For the text-containing cell, return its midpoint in [X, Y] coordinate format. 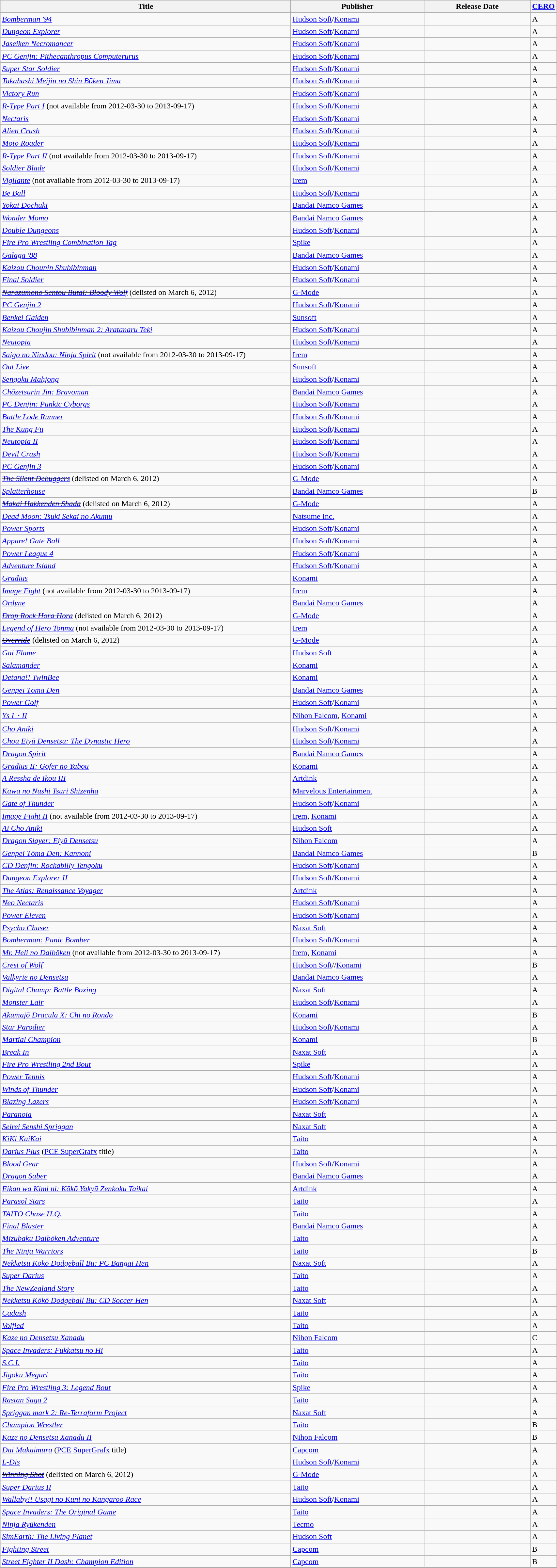
TAITO Chase H.Q. [146, 1213]
Kaze no Densetsu Xanadu [146, 1338]
Fire Pro Wrestling Combination Tag [146, 243]
Dead Moon: Tsuki Sekai no Akumu [146, 516]
Be Ball [146, 193]
Power Tennis [146, 1077]
Jigoku Meguri [146, 1375]
Benkei Gaiden [146, 317]
Darius Plus (PCE SuperGrafx title) [146, 1151]
Parasol Stars [146, 1201]
KiKi KaiKai [146, 1139]
Blood Gear [146, 1164]
Victory Run [146, 93]
R-Type Part I (not available from 2012-03-30 to 2013-09-17) [146, 106]
Tecmo [358, 1524]
CERO [543, 7]
The Silent Debuggers (delisted on March 6, 2012) [146, 479]
Digital Champ: Battle Boxing [146, 990]
Genpei Tōma Den: Kannoni [146, 853]
CD Denjin: Rockabilly Tengoku [146, 866]
Power League 4 [146, 553]
Nectaris [146, 118]
Cadash [146, 1313]
Detana!! TwinBee [146, 678]
Street Fighter II Dash: Champion Edition [146, 1561]
Makai Hakkenden Shada (delisted on March 6, 2012) [146, 504]
Winds of Thunder [146, 1089]
Gradius [146, 578]
Dragon Spirit [146, 754]
Salamander [146, 665]
Gradius II: Gofer no Yabou [146, 766]
Blazing Lazers [146, 1102]
Paranoia [146, 1114]
Kaizou Choujin Shubibinman 2: Aratanaru Teki [146, 329]
Super Darius II [146, 1487]
Ordyne [146, 603]
S.C.I. [146, 1363]
Devil Crash [146, 454]
Mr. Heli no Daibōken (not available from 2012-03-30 to 2013-09-17) [146, 952]
Crest of Wolf [146, 965]
Drop Rock Hora Hora (delisted on March 6, 2012) [146, 616]
Martial Champion [146, 1039]
Sengoku Mahjong [146, 379]
PC Denjin: Punkic Cyborgs [146, 404]
Mizubaku Daibōken Adventure [146, 1238]
Chōzetsurin Jin: Bravoman [146, 392]
PC Genjin 2 [146, 305]
Super Darius [146, 1276]
Spriggan mark 2: Re-Terraform Project [146, 1412]
Moto Roader [146, 143]
Takahashi Meijin no Shin Bōken Jima [146, 81]
The Kung Fu [146, 429]
Bomberman '94 [146, 19]
Marvelous Entertainment [358, 791]
Appare! Gate Ball [146, 541]
Neutopia [146, 342]
Publisher [358, 7]
Saigo no Nindou: Ninja Spirit (not available from 2012-03-30 to 2013-09-17) [146, 354]
Cho Aniki [146, 729]
Nihon Falcom, Konami [358, 716]
Space Invaders: The Original Game [146, 1512]
A Ressha de Ikou III [146, 778]
Release Date [477, 7]
Fighting Street [146, 1549]
Narazumono Sentou Butai: Bloody Wolf (delisted on March 6, 2012) [146, 292]
Bomberman: Panic Bomber [146, 940]
Psycho Chaser [146, 928]
Ninja Ryūkenden [146, 1524]
Adventure Island [146, 566]
Nekketsu Kōkō Dodgeball Bu: PC Bangai Hen [146, 1263]
Galaga '88 [146, 255]
Jaseiken Necromancer [146, 44]
Dragon Slayer: Eiyū Densetsu [146, 840]
Kaze no Densetsu Xanadu II [146, 1437]
R-Type Part II (not available from 2012-03-30 to 2013-09-17) [146, 156]
Dungeon Explorer II [146, 878]
Ys I・II [146, 716]
The Ninja Warriors [146, 1251]
Kaizou Chounin Shubibinman [146, 267]
Title [146, 7]
Rastan Saga 2 [146, 1400]
Image Fight II (not available from 2012-03-30 to 2013-09-17) [146, 816]
Double Dungeons [146, 230]
Natsume Inc. [358, 516]
Winning Shot (delisted on March 6, 2012) [146, 1475]
Ai Cho Aniki [146, 828]
Override (delisted on March 6, 2012) [146, 640]
Power Eleven [146, 915]
Chou Eiyū Densetsu: The Dynastic Hero [146, 741]
Neutopia II [146, 441]
Super Star Soldier [146, 69]
Alien Crush [146, 131]
Akumajō Dracula X: Chi no Rondo [146, 1015]
Kawa no Nushi Tsuri Shizenha [146, 791]
Dungeon Explorer [146, 31]
PC Genjin: Pithecanthropus Computerurus [146, 56]
Splatterhouse [146, 491]
Battle Lode Runner [146, 417]
Valkyrie no Densetsu [146, 977]
Hudson Soft//Konami [358, 965]
Legend of Hero Tonma (not available from 2012-03-30 to 2013-09-17) [146, 628]
Wallaby!! Usagi no Kuni no Kangaroo Race [146, 1499]
Fire Pro Wrestling 2nd Bout [146, 1064]
Power Sports [146, 528]
Image Fight (not available from 2012-03-30 to 2013-09-17) [146, 591]
Vigilante (not available from 2012-03-30 to 2013-09-17) [146, 181]
SimEarth: The Living Planet [146, 1537]
Volfied [146, 1325]
L-Dis [146, 1462]
Dragon Saber [146, 1176]
Final Soldier [146, 280]
The NewZealand Story [146, 1288]
Eikan wa Kimi ni: Kōkō Yakyū Zenkoku Taikai [146, 1189]
Fire Pro Wrestling 3: Legend Bout [146, 1387]
Space Invaders: Fukkatsu no Hi [146, 1350]
Neo Nectaris [146, 903]
Soldier Blade [146, 168]
Genpei Tōma Den [146, 690]
Yokai Dochuki [146, 205]
Seirei Senshi Spriggan [146, 1127]
Wonder Momo [146, 218]
Dai Makaimura (PCE SuperGrafx title) [146, 1449]
Gate of Thunder [146, 803]
C [543, 1338]
Out Live [146, 367]
Star Parodier [146, 1027]
Nekketsu Kōkō Dodgeball Bu: CD Soccer Hen [146, 1301]
PC Genjin 3 [146, 466]
Power Golf [146, 702]
Break In [146, 1052]
Final Blaster [146, 1226]
The Atlas: Renaissance Voyager [146, 890]
Gai Flame [146, 653]
Champion Wrestler [146, 1425]
Monster Lair [146, 1002]
